Output the [X, Y] coordinate of the center of the cell containing the given text.  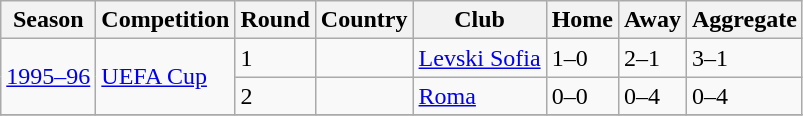
1–0 [582, 58]
Round [275, 20]
Competition [166, 20]
1 [275, 58]
Season [48, 20]
Country [364, 20]
Away [652, 20]
0–0 [582, 96]
3–1 [744, 58]
Levski Sofia [480, 58]
2 [275, 96]
UEFA Cup [166, 77]
Roma [480, 96]
1995–96 [48, 77]
Aggregate [744, 20]
Home [582, 20]
2–1 [652, 58]
Club [480, 20]
